Extract the (X, Y) coordinate from the center of the cell holding the provided text.  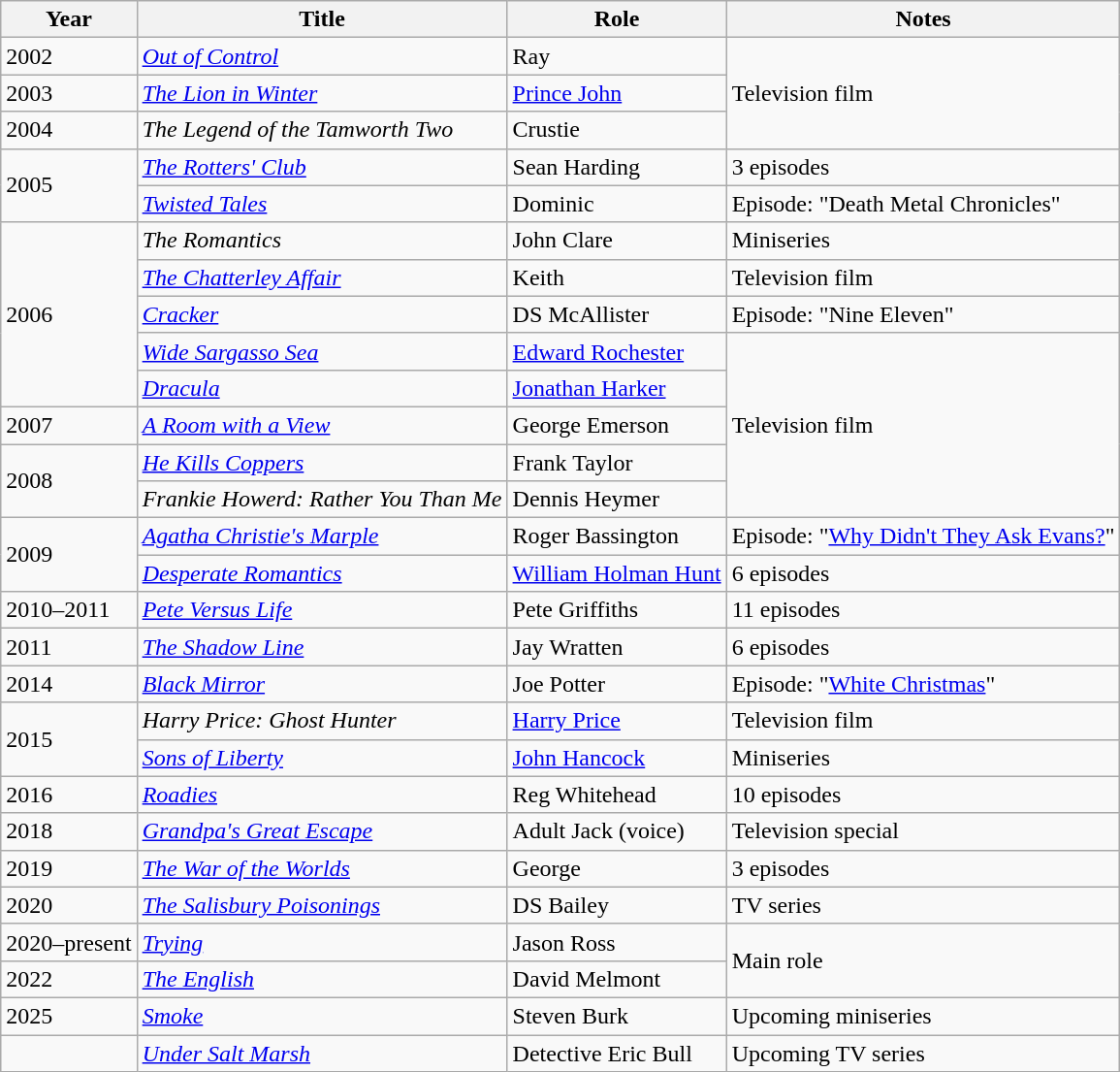
2025 (69, 1016)
Joe Potter (617, 684)
2010–2011 (69, 610)
A Room with a View (322, 425)
John Hancock (617, 758)
Reg Whitehead (617, 795)
2014 (69, 684)
DS McAllister (617, 314)
John Clare (617, 241)
Detective Eric Bull (617, 1053)
The Salisbury Poisonings (322, 905)
2011 (69, 647)
Black Mirror (322, 684)
Upcoming miniseries (923, 1016)
Keith (617, 277)
Grandpa's Great Escape (322, 831)
William Holman Hunt (617, 573)
Year (69, 19)
The Legend of the Tamworth Two (322, 130)
Upcoming TV series (923, 1053)
The English (322, 979)
Main role (923, 960)
Harry Price (617, 721)
2004 (69, 130)
Episode: "Why Didn't They Ask Evans?" (923, 536)
The Rotters' Club (322, 167)
Out of Control (322, 56)
Jonathan Harker (617, 388)
2016 (69, 795)
Under Salt Marsh (322, 1053)
Role (617, 19)
Television special (923, 831)
Prince John (617, 93)
Dominic (617, 204)
Wide Sargasso Sea (322, 351)
10 episodes (923, 795)
The War of the Worlds (322, 868)
2006 (69, 314)
The Romantics (322, 241)
Roadies (322, 795)
Episode: "Death Metal Chronicles" (923, 204)
2009 (69, 555)
Adult Jack (voice) (617, 831)
He Kills Coppers (322, 463)
Agatha Christie's Marple (322, 536)
Episode: "White Christmas" (923, 684)
Trying (322, 942)
Sons of Liberty (322, 758)
2002 (69, 56)
Smoke (322, 1016)
2003 (69, 93)
Steven Burk (617, 1016)
2020 (69, 905)
2007 (69, 425)
2005 (69, 185)
Harry Price: Ghost Hunter (322, 721)
George (617, 868)
The Chatterley Affair (322, 277)
2018 (69, 831)
David Melmont (617, 979)
The Shadow Line (322, 647)
2015 (69, 739)
DS Bailey (617, 905)
Twisted Tales (322, 204)
The Lion in Winter (322, 93)
Pete Versus Life (322, 610)
Dracula (322, 388)
2008 (69, 481)
Title (322, 19)
11 episodes (923, 610)
Frankie Howerd: Rather You Than Me (322, 500)
Frank Taylor (617, 463)
Cracker (322, 314)
Desperate Romantics (322, 573)
Notes (923, 19)
George Emerson (617, 425)
Dennis Heymer (617, 500)
2019 (69, 868)
Sean Harding (617, 167)
2022 (69, 979)
Ray (617, 56)
TV series (923, 905)
Crustie (617, 130)
2020–present (69, 942)
Episode: "Nine Eleven" (923, 314)
Jay Wratten (617, 647)
Pete Griffiths (617, 610)
Jason Ross (617, 942)
Edward Rochester (617, 351)
Roger Bassington (617, 536)
